Output the (X, Y) coordinate of the center of the cell containing the given text.  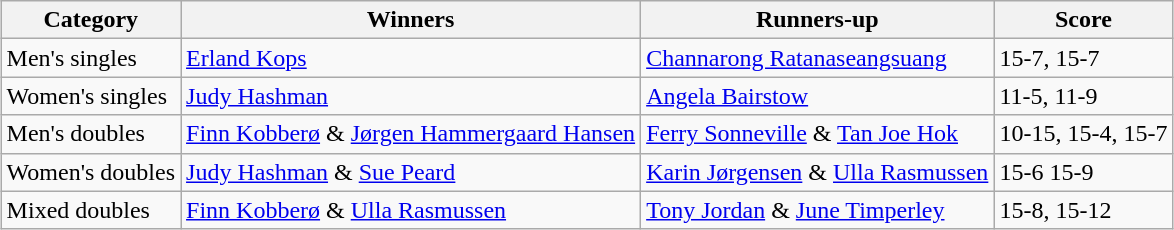
Women's singles (90, 96)
Channarong Ratanaseangsuang (818, 58)
Ferry Sonneville & Tan Joe Hok (818, 134)
Angela Bairstow (818, 96)
Men's singles (90, 58)
Men's doubles (90, 134)
Winners (411, 20)
Mixed doubles (90, 210)
Finn Kobberø & Ulla Rasmussen (411, 210)
Judy Hashman (411, 96)
10-15, 15-4, 15-7 (1084, 134)
Runners-up (818, 20)
15-6 15-9 (1084, 172)
Erland Kops (411, 58)
Tony Jordan & June Timperley (818, 210)
Judy Hashman & Sue Peard (411, 172)
Women's doubles (90, 172)
15-7, 15-7 (1084, 58)
Karin Jørgensen & Ulla Rasmussen (818, 172)
11-5, 11-9 (1084, 96)
15-8, 15-12 (1084, 210)
Score (1084, 20)
Finn Kobberø & Jørgen Hammergaard Hansen (411, 134)
Category (90, 20)
